Capture the cell that displays the provided text and extract its (X, Y) central coordinate. 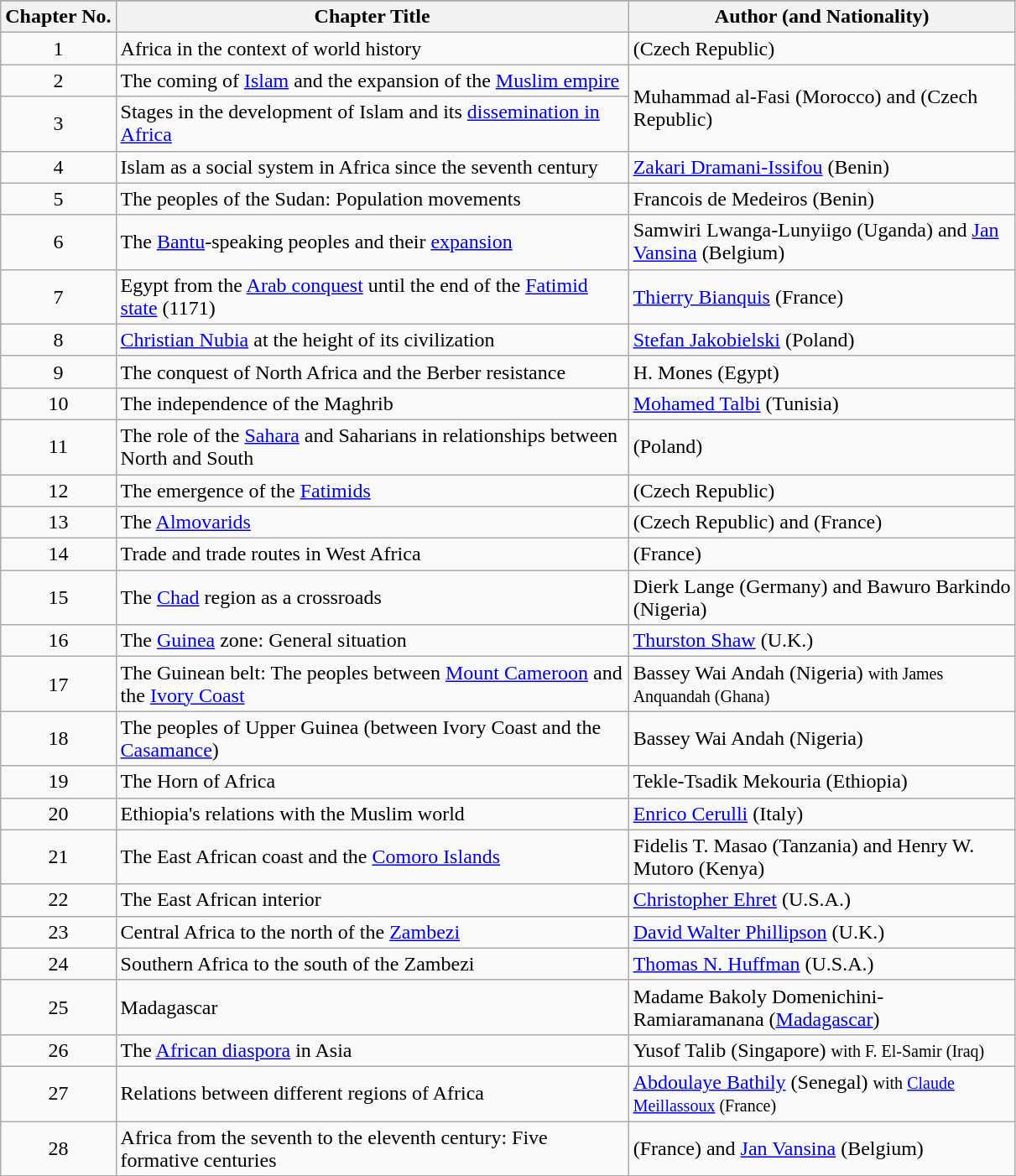
The Bantu-speaking peoples and their expansion (373, 242)
The independence of the Maghrib (373, 403)
10 (59, 403)
Thomas N. Huffman (U.S.A.) (822, 964)
27 (59, 1094)
Egypt from the Arab conquest until the end of the Fatimid state (1171) (373, 297)
Africa in the context of world history (373, 49)
5 (59, 199)
28 (59, 1147)
11 (59, 446)
The Guinean belt: The peoples between Mount Cameroon and the Ivory Coast (373, 684)
18 (59, 738)
7 (59, 297)
Christopher Ehret (U.S.A.) (822, 900)
Chapter Title (373, 17)
Tekle-Tsadik Mekouria (Ethiopia) (822, 782)
(Czech Republic) and (France) (822, 523)
Yusof Talib (Singapore) with F. El-Samir (Iraq) (822, 1050)
The Chad region as a crossroads (373, 597)
(France) and Jan Vansina (Belgium) (822, 1147)
15 (59, 597)
12 (59, 491)
The role of the Sahara and Saharians in relationships between North and South (373, 446)
19 (59, 782)
Fidelis T. Masao (Tanzania) and Henry W. Mutoro (Kenya) (822, 857)
2 (59, 81)
6 (59, 242)
(France) (822, 554)
4 (59, 167)
The coming of Islam and the expansion of the Muslim empire (373, 81)
The Guinea zone: General situation (373, 641)
23 (59, 932)
The East African interior (373, 900)
Dierk Lange (Germany) and Bawuro Barkindo (Nigeria) (822, 597)
Bassey Wai Andah (Nigeria) (822, 738)
(Poland) (822, 446)
3 (59, 124)
Chapter No. (59, 17)
David Walter Phillipson (U.K.) (822, 932)
16 (59, 641)
Abdoulaye Bathily (Senegal) with Claude Meillassoux (France) (822, 1094)
17 (59, 684)
22 (59, 900)
The peoples of the Sudan: Population movements (373, 199)
Madagascar (373, 1007)
13 (59, 523)
Africa from the seventh to the eleventh century: Five formative centuries (373, 1147)
Francois de Medeiros (Benin) (822, 199)
Zakari Dramani-Issifou (Benin) (822, 167)
H. Mones (Egypt) (822, 372)
The Almovarids (373, 523)
The peoples of Upper Guinea (between Ivory Coast and the Casamance) (373, 738)
Stages in the development of Islam and its dissemination in Africa (373, 124)
Central Africa to the north of the Zambezi (373, 932)
Enrico Cerulli (Italy) (822, 814)
The African diaspora in Asia (373, 1050)
Ethiopia's relations with the Muslim world (373, 814)
21 (59, 857)
The Horn of Africa (373, 782)
26 (59, 1050)
Thierry Bianquis (France) (822, 297)
Bassey Wai Andah (Nigeria) with James Anquandah (Ghana) (822, 684)
Mohamed Talbi (Tunisia) (822, 403)
Muhammad al-Fasi (Morocco) and (Czech Republic) (822, 107)
The emergence of the Fatimids (373, 491)
The conquest of North Africa and the Berber resistance (373, 372)
Stefan Jakobielski (Poland) (822, 340)
Christian Nubia at the height of its civilization (373, 340)
Madame Bakoly Domenichini-Ramiaramanana (Madagascar) (822, 1007)
Southern Africa to the south of the Zambezi (373, 964)
20 (59, 814)
Thurston Shaw (U.K.) (822, 641)
Islam as a social system in Africa since the seventh century (373, 167)
8 (59, 340)
25 (59, 1007)
Samwiri Lwanga-Lunyiigo (Uganda) and Jan Vansina (Belgium) (822, 242)
14 (59, 554)
Relations between different regions of Africa (373, 1094)
24 (59, 964)
Author (and Nationality) (822, 17)
9 (59, 372)
Trade and trade routes in West Africa (373, 554)
The East African coast and the Comoro Islands (373, 857)
1 (59, 49)
